Return [x, y] of the center of cell containing provided text 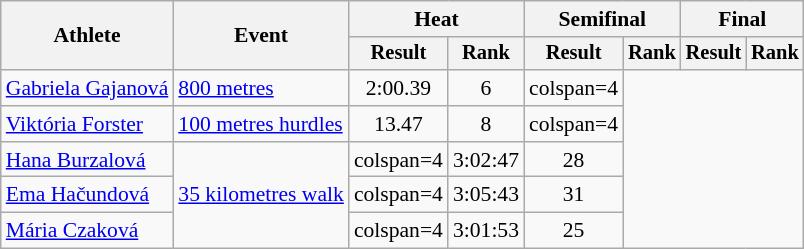
800 metres [261, 88]
100 metres hurdles [261, 124]
Semifinal [602, 19]
35 kilometres walk [261, 196]
8 [486, 124]
31 [574, 195]
Event [261, 36]
Gabriela Gajanová [88, 88]
3:05:43 [486, 195]
28 [574, 160]
6 [486, 88]
2:00.39 [398, 88]
Final [742, 19]
25 [574, 231]
Viktória Forster [88, 124]
3:01:53 [486, 231]
3:02:47 [486, 160]
Mária Czaková [88, 231]
13.47 [398, 124]
Ema Hačundová [88, 195]
Athlete [88, 36]
Hana Burzalová [88, 160]
Heat [436, 19]
